Output the (X, Y) coordinate of the center of the cell containing the given text.  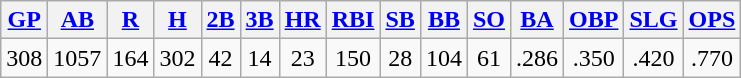
308 (24, 58)
SLG (654, 20)
164 (130, 58)
23 (302, 58)
61 (488, 58)
BA (538, 20)
OPS (712, 20)
H (178, 20)
3B (260, 20)
2B (220, 20)
HR (302, 20)
1057 (78, 58)
BB (444, 20)
GP (24, 20)
SO (488, 20)
.286 (538, 58)
OBP (594, 20)
R (130, 20)
150 (353, 58)
.350 (594, 58)
42 (220, 58)
.420 (654, 58)
302 (178, 58)
104 (444, 58)
RBI (353, 20)
SB (400, 20)
14 (260, 58)
AB (78, 20)
28 (400, 58)
.770 (712, 58)
